Pinpoint the cell where the given text exists, returning its (X, Y) midpoint coordinate. 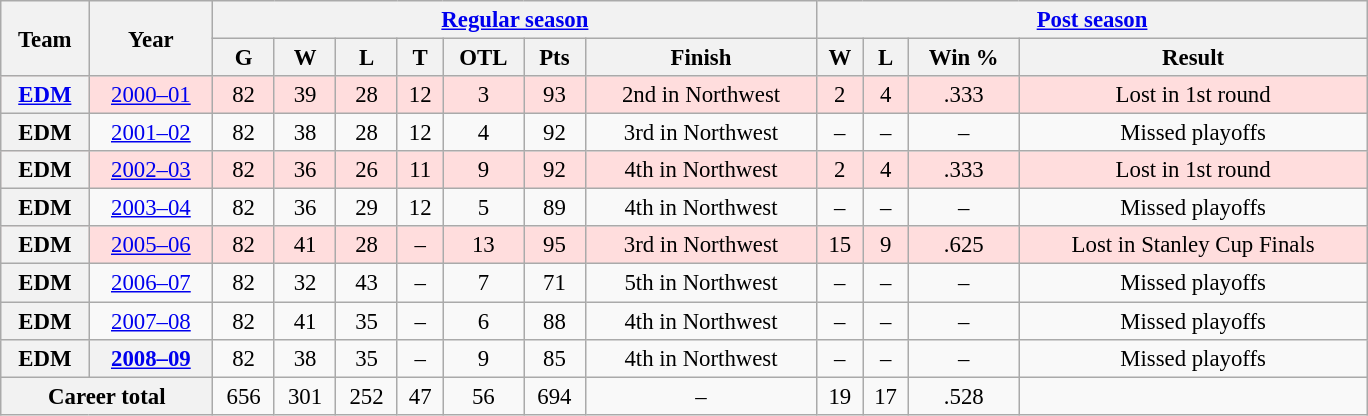
89 (554, 208)
13 (484, 245)
Pts (554, 58)
2002–03 (151, 170)
G (244, 58)
Win % (964, 58)
2003–04 (151, 208)
301 (304, 396)
Team (45, 38)
Regular season (515, 20)
29 (366, 208)
15 (840, 245)
Lost in Stanley Cup Finals (1193, 245)
2007–08 (151, 321)
93 (554, 95)
95 (554, 245)
26 (366, 170)
Finish (701, 58)
2005–06 (151, 245)
6 (484, 321)
.625 (964, 245)
5 (484, 208)
Year (151, 38)
56 (484, 396)
Career total (107, 396)
43 (366, 283)
11 (420, 170)
32 (304, 283)
19 (840, 396)
Result (1193, 58)
39 (304, 95)
2000–01 (151, 95)
656 (244, 396)
694 (554, 396)
2006–07 (151, 283)
252 (366, 396)
Post season (1092, 20)
3 (484, 95)
5th in Northwest (701, 283)
7 (484, 283)
T (420, 58)
85 (554, 358)
17 (886, 396)
47 (420, 396)
88 (554, 321)
2008–09 (151, 358)
.528 (964, 396)
71 (554, 283)
2001–02 (151, 133)
OTL (484, 58)
2nd in Northwest (701, 95)
